Return the [X, Y] coordinate for the center point of the cell that contains the specified text.  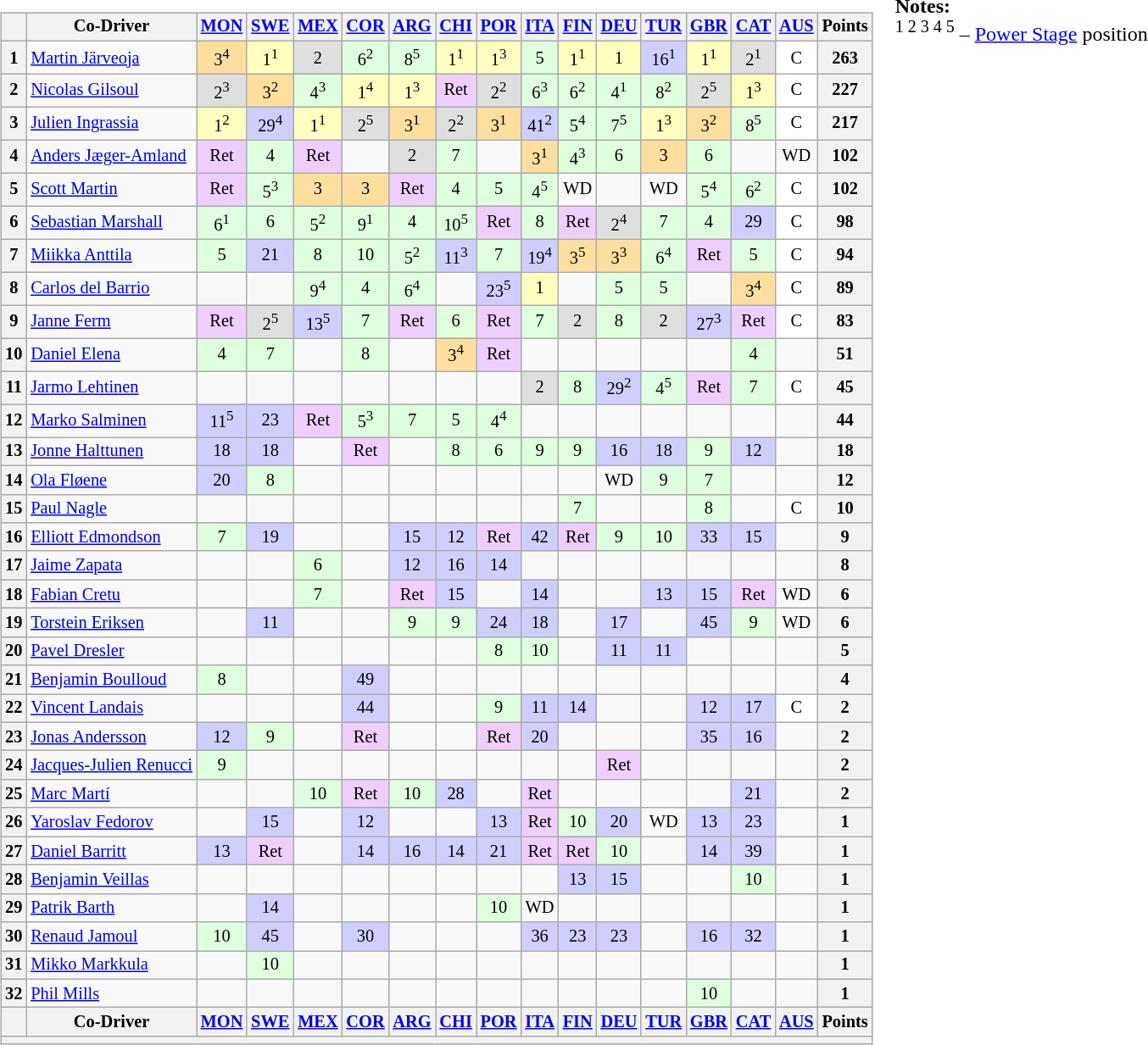
Jarmo Lehtinen [111, 388]
Benjamin Boulloud [111, 680]
41 [619, 90]
Phil Mills [111, 993]
Carlos del Barrio [111, 288]
294 [270, 124]
89 [845, 288]
42 [539, 537]
115 [222, 420]
Scott Martin [111, 190]
Fabian Cretu [111, 594]
75 [619, 124]
Marko Salminen [111, 420]
Daniel Elena [111, 354]
Patrik Barth [111, 908]
83 [845, 322]
194 [539, 256]
Elliott Edmondson [111, 537]
98 [845, 222]
Yaroslav Fedorov [111, 822]
Janne Ferm [111, 322]
412 [539, 124]
161 [663, 58]
105 [456, 222]
Jonas Andersson [111, 737]
263 [845, 58]
26 [14, 822]
113 [456, 256]
Paul Nagle [111, 509]
Martin Järveoja [111, 58]
Marc Martí [111, 794]
82 [663, 90]
292 [619, 388]
91 [366, 222]
Mikko Markkula [111, 965]
Sebastian Marshall [111, 222]
Daniel Barritt [111, 851]
Benjamin Veillas [111, 880]
51 [845, 354]
Ola Fløene [111, 480]
Renaud Jamoul [111, 937]
Miikka Anttila [111, 256]
Vincent Landais [111, 709]
Torstein Eriksen [111, 623]
235 [499, 288]
Jacques-Julien Renucci [111, 765]
Julien Ingrassia [111, 124]
36 [539, 937]
39 [753, 851]
135 [317, 322]
227 [845, 90]
Nicolas Gilsoul [111, 90]
217 [845, 124]
Pavel Dresler [111, 651]
27 [14, 851]
61 [222, 222]
63 [539, 90]
Jaime Zapata [111, 565]
273 [709, 322]
Anders Jæger-Amland [111, 156]
49 [366, 680]
Jonne Halttunen [111, 452]
